From the cell containing the given text, extract its center point as [X, Y] coordinate. 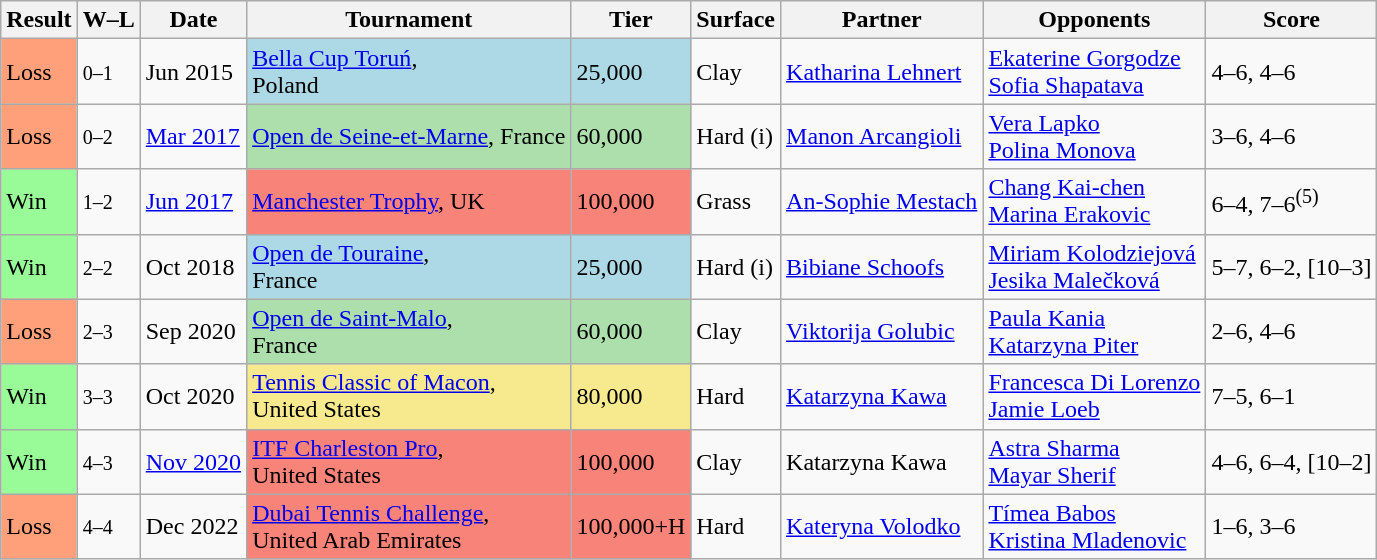
W–L [108, 20]
Astra Sharma Mayar Sherif [1094, 462]
Vera Lapko Polina Monova [1094, 136]
Ekaterine Gorgodze Sofia Shapatava [1094, 72]
Paula Kania Katarzyna Piter [1094, 332]
2–3 [108, 332]
Grass [736, 202]
Score [1292, 20]
Oct 2018 [193, 266]
0–1 [108, 72]
Tennis Classic of Macon, United States [409, 396]
80,000 [631, 396]
Katharina Lehnert [882, 72]
Manchester Trophy, UK [409, 202]
Opponents [1094, 20]
2–2 [108, 266]
5–7, 6–2, [10–3] [1292, 266]
3–6, 4–6 [1292, 136]
Francesca Di Lorenzo Jamie Loeb [1094, 396]
4–3 [108, 462]
4–4 [108, 526]
6–4, 7–6(5) [1292, 202]
Surface [736, 20]
ITF Charleston Pro, United States [409, 462]
1–6, 3–6 [1292, 526]
Manon Arcangioli [882, 136]
Jun 2015 [193, 72]
2–6, 4–6 [1292, 332]
0–2 [108, 136]
Bella Cup Toruń, Poland [409, 72]
4–6, 4–6 [1292, 72]
Dubai Tennis Challenge, United Arab Emirates [409, 526]
Open de Touraine, France [409, 266]
Chang Kai-chen Marina Erakovic [1094, 202]
Tímea Babos Kristina Mladenovic [1094, 526]
1–2 [108, 202]
Result [39, 20]
Partner [882, 20]
Tier [631, 20]
Miriam Kolodziejová Jesika Malečková [1094, 266]
Sep 2020 [193, 332]
Viktorija Golubic [882, 332]
Open de Saint-Malo, France [409, 332]
7–5, 6–1 [1292, 396]
4–6, 6–4, [10–2] [1292, 462]
Mar 2017 [193, 136]
3–3 [108, 396]
Tournament [409, 20]
Date [193, 20]
Kateryna Volodko [882, 526]
Nov 2020 [193, 462]
Open de Seine-et-Marne, France [409, 136]
An-Sophie Mestach [882, 202]
Oct 2020 [193, 396]
Bibiane Schoofs [882, 266]
100,000+H [631, 526]
Dec 2022 [193, 526]
Jun 2017 [193, 202]
